Determine the [x, y] coordinate at the center of the cell enclosing the given text.  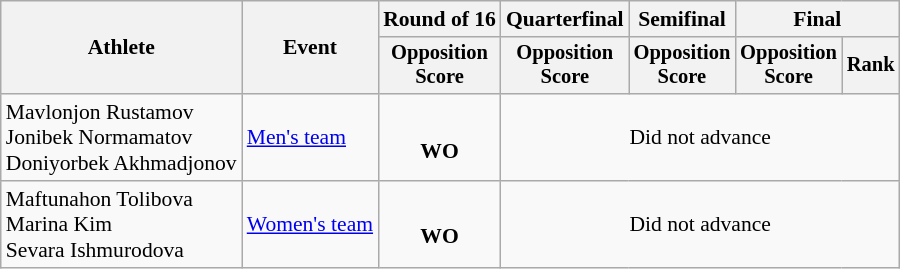
Men's team [310, 138]
Maftunahon TolibovaMarina KimSevara Ishmurodova [122, 224]
Mavlonjon RustamovJonibek NormamatovDoniyorbek Akhmadjonov [122, 138]
Women's team [310, 224]
Quarterfinal [565, 19]
Final [817, 19]
Rank [871, 66]
Athlete [122, 48]
Round of 16 [440, 19]
Event [310, 48]
Semifinal [682, 19]
